Return (X, Y) of the center of cell containing provided text 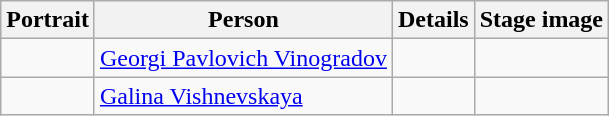
Georgi Pavlovich Vinogradov (243, 58)
Portrait (48, 20)
Person (243, 20)
Details (433, 20)
Galina Vishnevskaya (243, 96)
Stage image (541, 20)
